For the text-containing cell, return its midpoint in (X, Y) coordinate format. 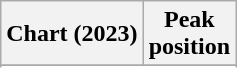
Peakposition (189, 34)
Chart (2023) (72, 34)
